Capture the cell that displays the provided text and extract its (x, y) central coordinate. 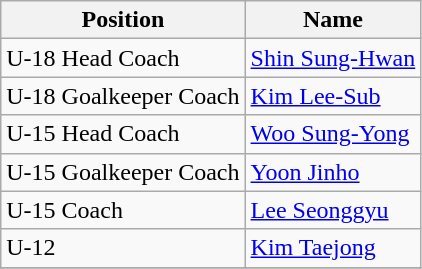
U-12 (123, 248)
Name (333, 20)
U-15 Goalkeeper Coach (123, 172)
U-18 Goalkeeper Coach (123, 96)
U-18 Head Coach (123, 58)
Shin Sung-Hwan (333, 58)
Woo Sung-Yong (333, 134)
Lee Seonggyu (333, 210)
U-15 Head Coach (123, 134)
Kim Taejong (333, 248)
U-15 Coach (123, 210)
Position (123, 20)
Yoon Jinho (333, 172)
Kim Lee-Sub (333, 96)
